Identify which cell holds the provided text, then report its [x, y] central coordinate. 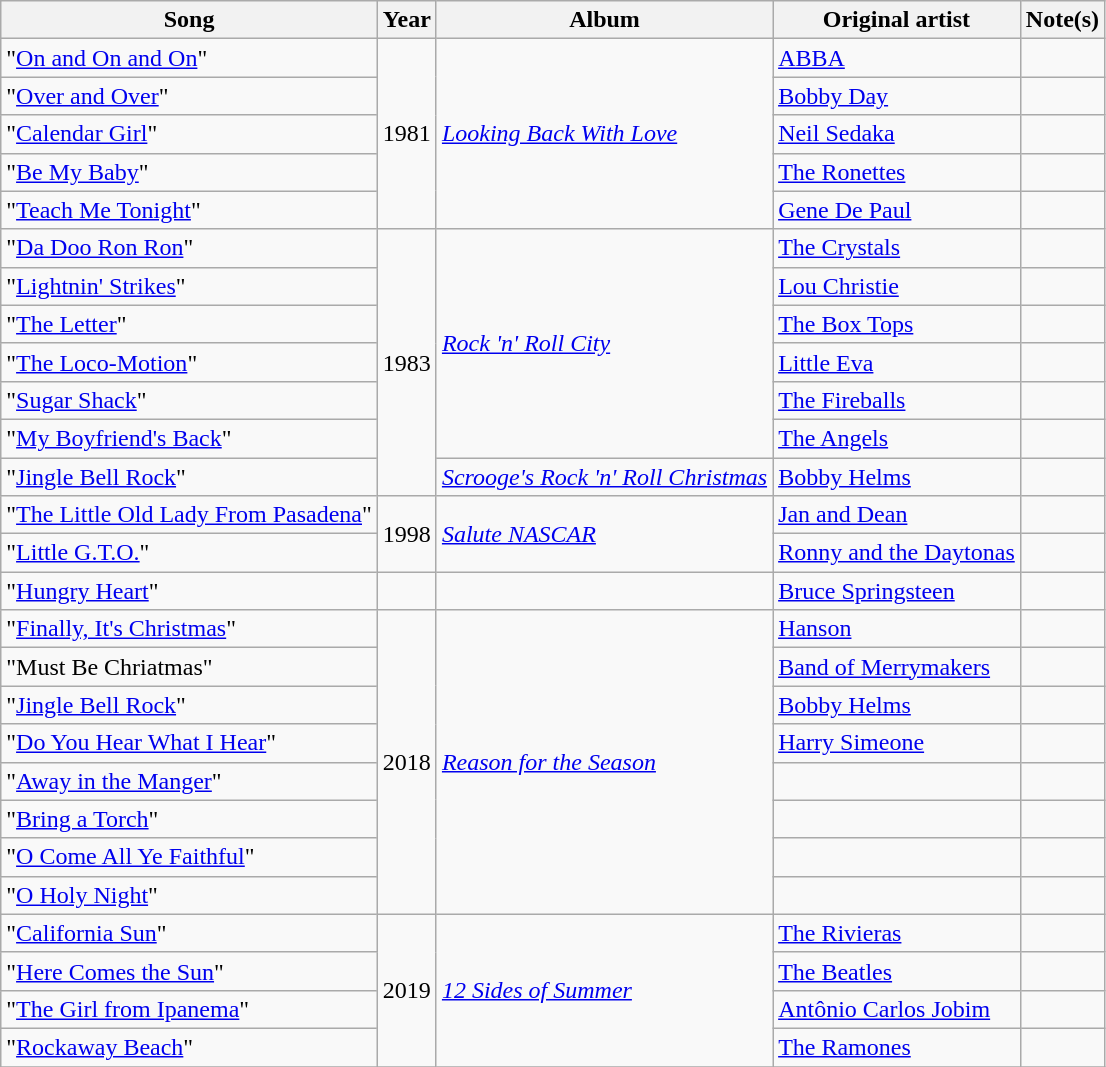
"The Little Old Lady From Pasadena" [190, 515]
"Little G.T.O." [190, 553]
Hanson [897, 629]
The Box Tops [897, 324]
1983 [406, 362]
Reason for the Season [604, 762]
Rock 'n' Roll City [604, 343]
"My Boyfriend's Back" [190, 438]
Bruce Springsteen [897, 591]
1998 [406, 534]
"Here Comes the Sun" [190, 971]
"Sugar Shack" [190, 400]
"Lightnin' Strikes" [190, 286]
Note(s) [1062, 20]
Harry Simeone [897, 743]
Salute NASCAR [604, 534]
"The Girl from Ipanema" [190, 1009]
"Away in the Manger" [190, 781]
Bobby Day [897, 96]
Antônio Carlos Jobim [897, 1009]
"Finally, It's Christmas" [190, 629]
Band of Merrymakers [897, 667]
"On and On and On" [190, 58]
The Angels [897, 438]
Looking Back With Love [604, 134]
"Must Be Chriatmas" [190, 667]
ABBA [897, 58]
Lou Christie [897, 286]
2019 [406, 990]
"California Sun" [190, 933]
2018 [406, 762]
"The Loco-Motion" [190, 362]
"O Holy Night" [190, 895]
"O Come All Ye Faithful" [190, 857]
1981 [406, 134]
"Da Doo Ron Ron" [190, 248]
The Ronettes [897, 172]
12 Sides of Summer [604, 990]
"The Letter" [190, 324]
"Calendar Girl" [190, 134]
Song [190, 20]
Album [604, 20]
Little Eva [897, 362]
"Do You Hear What I Hear" [190, 743]
"Teach Me Tonight" [190, 210]
Neil Sedaka [897, 134]
Ronny and the Daytonas [897, 553]
Scrooge's Rock 'n' Roll Christmas [604, 477]
The Beatles [897, 971]
The Crystals [897, 248]
Jan and Dean [897, 515]
The Fireballs [897, 400]
The Ramones [897, 1047]
Original artist [897, 20]
The Rivieras [897, 933]
"Over and Over" [190, 96]
Gene De Paul [897, 210]
"Bring a Torch" [190, 819]
"Be My Baby" [190, 172]
"Hungry Heart" [190, 591]
"Rockaway Beach" [190, 1047]
Year [406, 20]
